Provide the [x, y] coordinate of the cell's center where the given text is located.  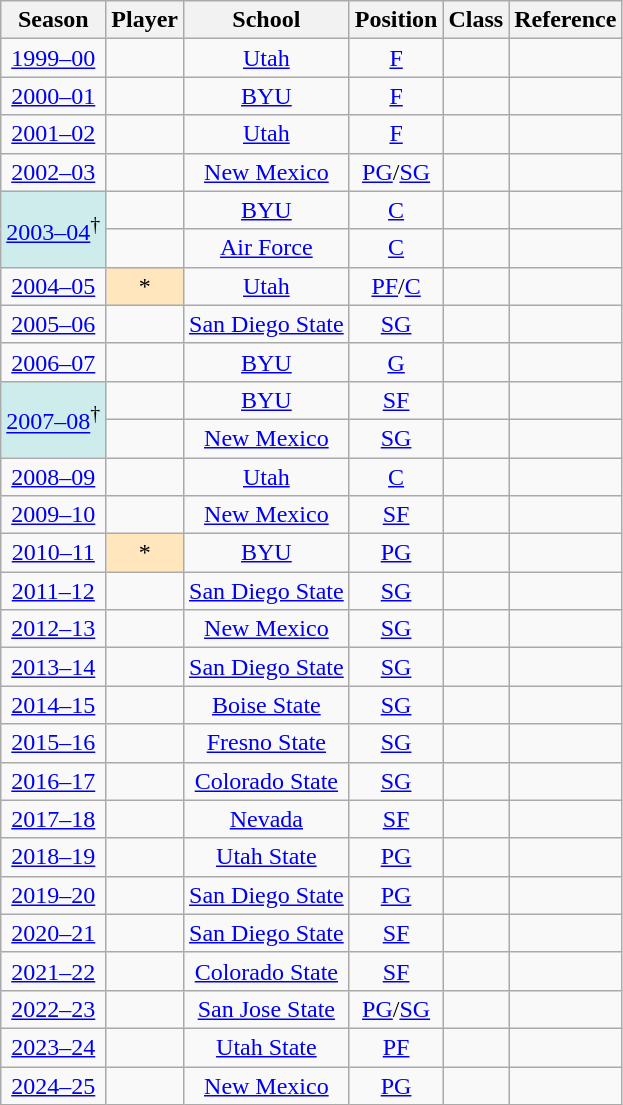
Reference [566, 20]
2017–18 [54, 819]
2004–05 [54, 286]
2002–03 [54, 172]
2024–25 [54, 1085]
G [396, 362]
PF/C [396, 286]
Player [145, 20]
2018–19 [54, 857]
2009–10 [54, 515]
Air Force [267, 248]
2006–07 [54, 362]
2005–06 [54, 324]
Fresno State [267, 743]
Position [396, 20]
2010–11 [54, 553]
2008–09 [54, 477]
2023–24 [54, 1047]
Boise State [267, 705]
Season [54, 20]
2014–15 [54, 705]
2007–08† [54, 419]
2013–14 [54, 667]
2022–23 [54, 1009]
Nevada [267, 819]
2003–04† [54, 229]
San Jose State [267, 1009]
PF [396, 1047]
2015–16 [54, 743]
2001–02 [54, 134]
2012–13 [54, 629]
2016–17 [54, 781]
Class [476, 20]
School [267, 20]
1999–00 [54, 58]
2019–20 [54, 895]
2011–12 [54, 591]
2000–01 [54, 96]
2020–21 [54, 933]
2021–22 [54, 971]
